Return (X, Y) of the center of cell containing provided text 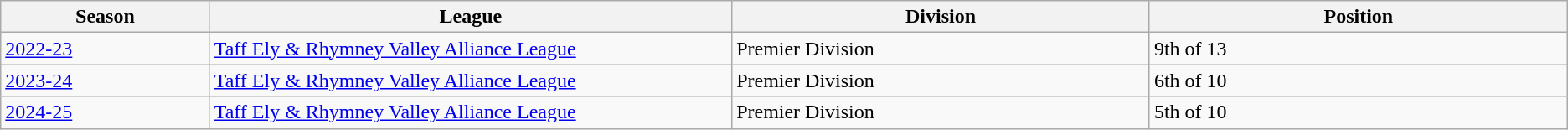
5th of 10 (1359, 112)
9th of 13 (1359, 49)
2022-23 (106, 49)
Position (1359, 17)
League (471, 17)
6th of 10 (1359, 81)
2024-25 (106, 112)
Season (106, 17)
2023-24 (106, 81)
Division (941, 17)
